For the text-containing cell, return its midpoint in [x, y] coordinate format. 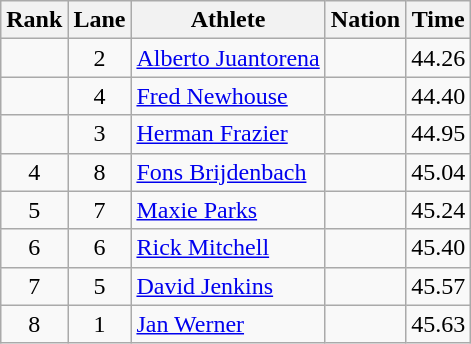
45.24 [438, 210]
Rick Mitchell [228, 248]
44.95 [438, 134]
45.04 [438, 172]
1 [100, 324]
Time [438, 20]
44.40 [438, 96]
Maxie Parks [228, 210]
44.26 [438, 58]
Alberto Juantorena [228, 58]
3 [100, 134]
Rank [34, 20]
Athlete [228, 20]
Jan Werner [228, 324]
45.63 [438, 324]
Fred Newhouse [228, 96]
Lane [100, 20]
2 [100, 58]
45.40 [438, 248]
Herman Frazier [228, 134]
Nation [365, 20]
45.57 [438, 286]
Fons Brijdenbach [228, 172]
David Jenkins [228, 286]
